Capture the cell that displays the provided text and extract its (X, Y) central coordinate. 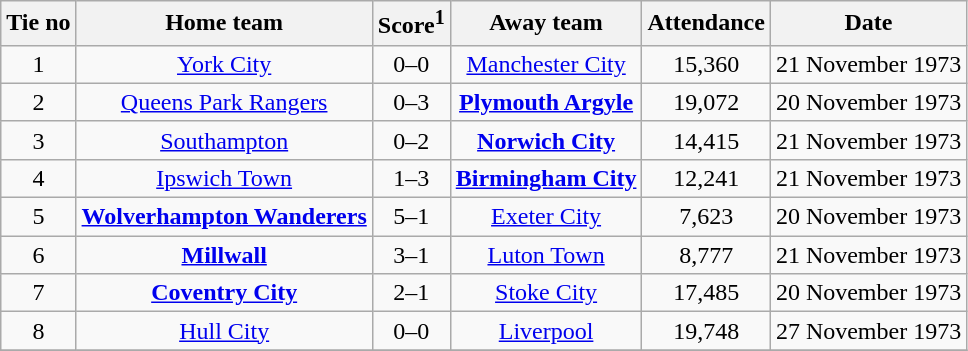
8,777 (706, 255)
Tie no (38, 24)
York City (224, 64)
Norwich City (546, 140)
0–3 (411, 102)
4 (38, 178)
Stoke City (546, 293)
2–1 (411, 293)
6 (38, 255)
1–3 (411, 178)
2 (38, 102)
Millwall (224, 255)
Southampton (224, 140)
Date (868, 24)
27 November 1973 (868, 331)
3–1 (411, 255)
19,748 (706, 331)
Liverpool (546, 331)
Coventry City (224, 293)
Luton Town (546, 255)
Home team (224, 24)
0–2 (411, 140)
19,072 (706, 102)
3 (38, 140)
Wolverhampton Wanderers (224, 217)
1 (38, 64)
5–1 (411, 217)
15,360 (706, 64)
Away team (546, 24)
17,485 (706, 293)
Birmingham City (546, 178)
7 (38, 293)
Exeter City (546, 217)
Ipswich Town (224, 178)
12,241 (706, 178)
Manchester City (546, 64)
Plymouth Argyle (546, 102)
8 (38, 331)
Attendance (706, 24)
Hull City (224, 331)
14,415 (706, 140)
7,623 (706, 217)
Score1 (411, 24)
Queens Park Rangers (224, 102)
5 (38, 217)
